Output the [X, Y] coordinate of the center of the cell containing the given text.  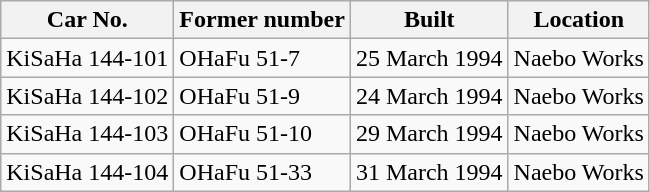
29 March 1994 [429, 134]
Built [429, 20]
OHaFu 51-7 [262, 58]
24 March 1994 [429, 96]
KiSaHa 144-101 [88, 58]
OHaFu 51-10 [262, 134]
KiSaHa 144-102 [88, 96]
KiSaHa 144-104 [88, 172]
Car No. [88, 20]
OHaFu 51-9 [262, 96]
Former number [262, 20]
KiSaHa 144-103 [88, 134]
25 March 1994 [429, 58]
Location [578, 20]
OHaFu 51-33 [262, 172]
31 March 1994 [429, 172]
